Detect which cell encompasses the target text, then output its (x, y) center coordinate. 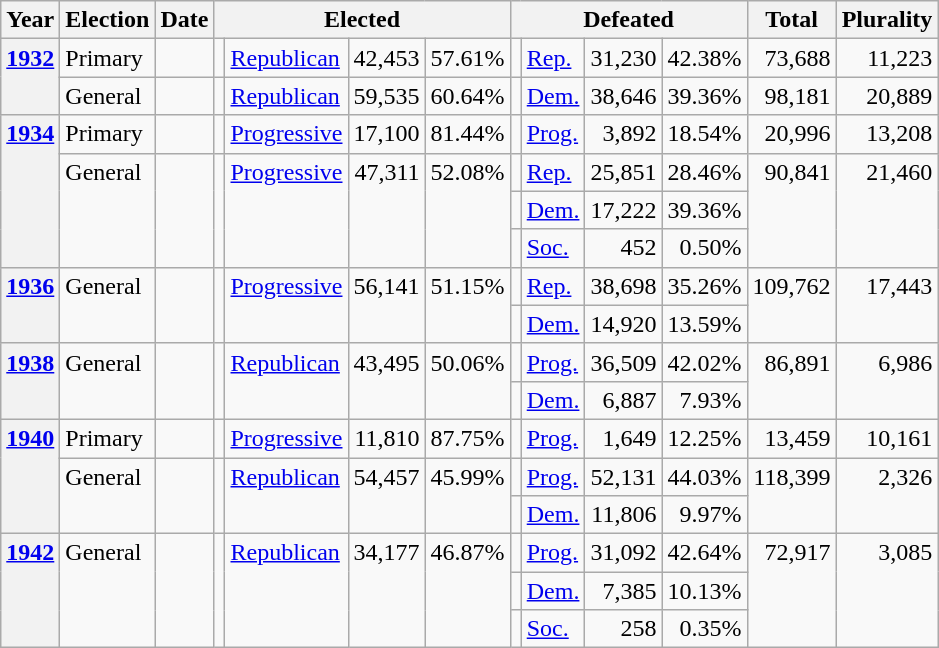
0.50% (704, 248)
57.61% (468, 58)
2,326 (887, 496)
1,649 (624, 438)
Elected (362, 20)
25,851 (624, 172)
42.38% (704, 58)
0.35% (704, 629)
1942 (30, 591)
46.87% (468, 591)
38,698 (624, 286)
45.99% (468, 496)
47,311 (386, 210)
17,222 (624, 210)
118,399 (792, 496)
21,460 (887, 210)
10.13% (704, 591)
52,131 (624, 477)
Total (792, 20)
Plurality (887, 20)
56,141 (386, 305)
90,841 (792, 210)
44.03% (704, 477)
109,762 (792, 305)
42,453 (386, 58)
1936 (30, 305)
18.54% (704, 134)
50.06% (468, 381)
17,100 (386, 134)
54,457 (386, 496)
72,917 (792, 591)
Date (184, 20)
87.75% (468, 438)
20,889 (887, 96)
52.08% (468, 210)
11,806 (624, 515)
98,181 (792, 96)
13.59% (704, 324)
35.26% (704, 286)
1934 (30, 191)
3,892 (624, 134)
17,443 (887, 305)
1940 (30, 476)
12.25% (704, 438)
60.64% (468, 96)
1938 (30, 381)
7.93% (704, 400)
34,177 (386, 591)
3,085 (887, 591)
38,646 (624, 96)
11,810 (386, 438)
81.44% (468, 134)
28.46% (704, 172)
42.64% (704, 553)
20,996 (792, 134)
36,509 (624, 362)
51.15% (468, 305)
42.02% (704, 362)
13,208 (887, 134)
31,092 (624, 553)
59,535 (386, 96)
73,688 (792, 58)
7,385 (624, 591)
Defeated (628, 20)
11,223 (887, 58)
1932 (30, 77)
31,230 (624, 58)
6,986 (887, 381)
Election (108, 20)
452 (624, 248)
13,459 (792, 438)
43,495 (386, 381)
14,920 (624, 324)
Year (30, 20)
258 (624, 629)
86,891 (792, 381)
9.97% (704, 515)
10,161 (887, 438)
6,887 (624, 400)
